Detect which cell encompasses the target text, then output its (x, y) center coordinate. 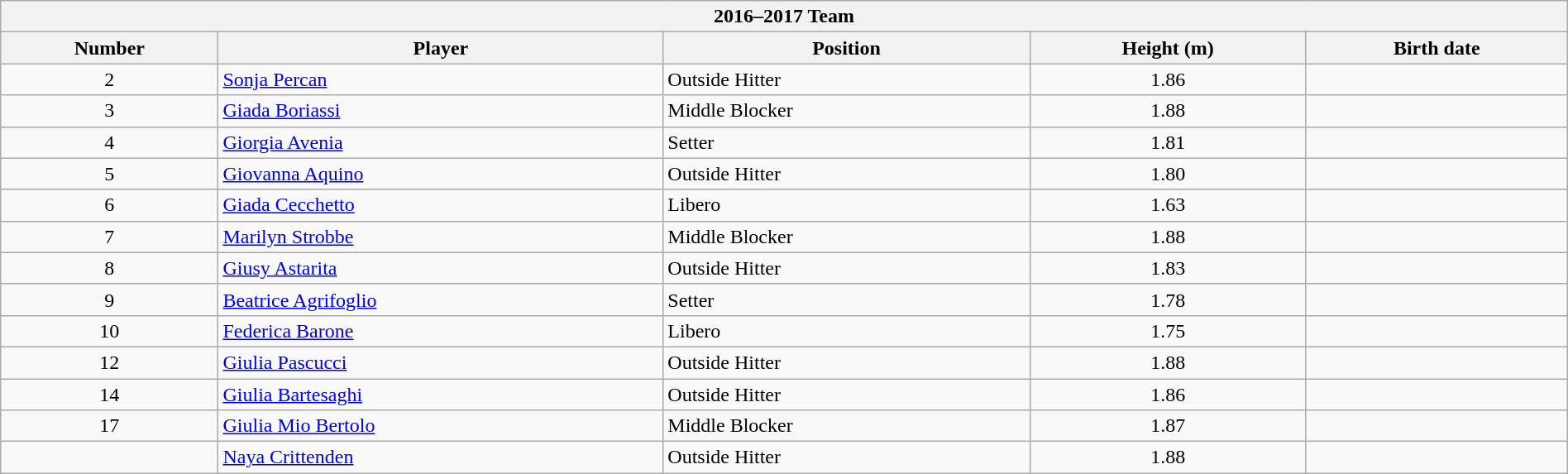
Federica Barone (441, 331)
12 (109, 362)
1.87 (1168, 426)
Giulia Pascucci (441, 362)
9 (109, 299)
Giorgia Avenia (441, 142)
Giulia Bartesaghi (441, 395)
3 (109, 111)
8 (109, 268)
1.80 (1168, 174)
Giulia Mio Bertolo (441, 426)
5 (109, 174)
2016–2017 Team (784, 17)
10 (109, 331)
1.63 (1168, 205)
Number (109, 48)
1.78 (1168, 299)
Marilyn Strobbe (441, 237)
Giovanna Aquino (441, 174)
Naya Crittenden (441, 457)
17 (109, 426)
Sonja Percan (441, 79)
Beatrice Agrifoglio (441, 299)
4 (109, 142)
1.75 (1168, 331)
1.81 (1168, 142)
Giusy Astarita (441, 268)
Giada Boriassi (441, 111)
7 (109, 237)
Birth date (1437, 48)
Giada Cecchetto (441, 205)
Height (m) (1168, 48)
6 (109, 205)
14 (109, 395)
2 (109, 79)
Player (441, 48)
Position (847, 48)
1.83 (1168, 268)
